Find where the given text appears and provide that cell's center as (X, Y) coordinate. 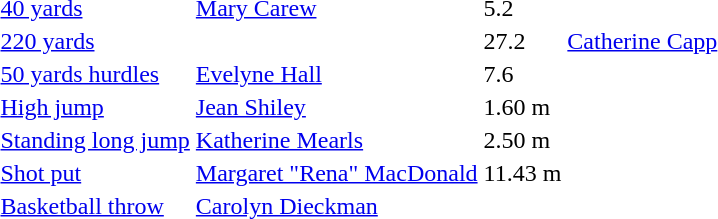
Jean Shiley (336, 107)
27.2 (522, 41)
7.6 (522, 74)
11.43 m (522, 173)
1.60 m (522, 107)
Margaret "Rena" MacDonald (336, 173)
2.50 m (522, 140)
Katherine Mearls (336, 140)
Evelyne Hall (336, 74)
